Extract the (x, y) coordinate from the center of the cell holding the provided text.  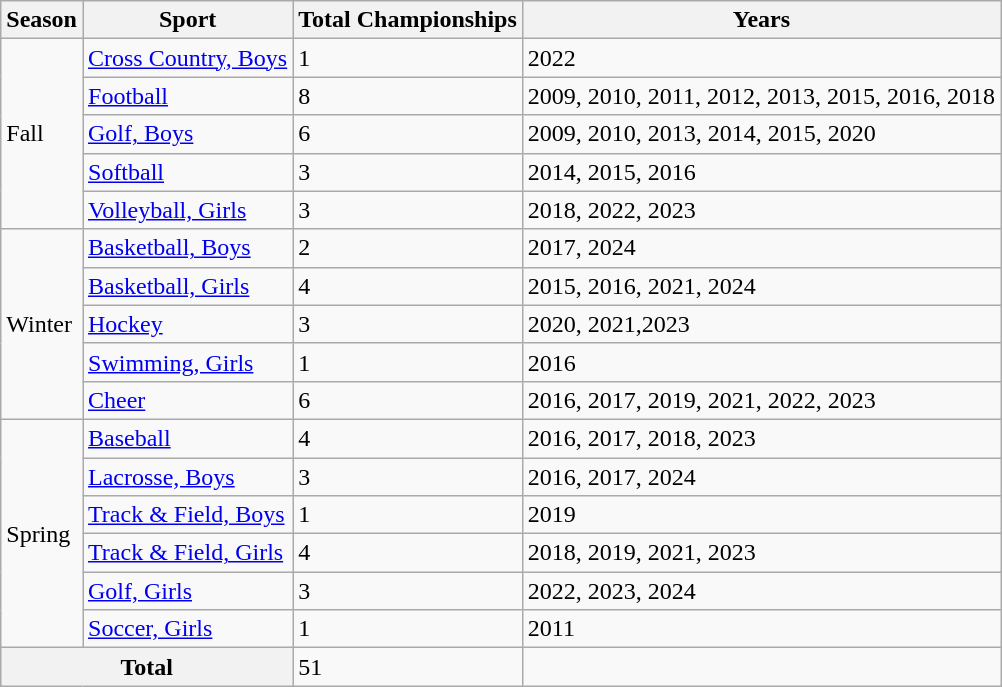
2016, 2017, 2018, 2023 (761, 438)
2011 (761, 629)
Basketball, Boys (187, 248)
Golf, Boys (187, 134)
Cheer (187, 400)
2020, 2021,2023 (761, 324)
2018, 2019, 2021, 2023 (761, 553)
2009, 2010, 2013, 2014, 2015, 2020 (761, 134)
Fall (42, 134)
Swimming, Girls (187, 362)
Football (187, 96)
2014, 2015, 2016 (761, 172)
2022 (761, 58)
2018, 2022, 2023 (761, 210)
2016 (761, 362)
Basketball, Girls (187, 286)
Baseball (187, 438)
2017, 2024 (761, 248)
Sport (187, 20)
2022, 2023, 2024 (761, 591)
Soccer, Girls (187, 629)
2019 (761, 515)
Cross Country, Boys (187, 58)
Season (42, 20)
2016, 2017, 2024 (761, 477)
Total Championships (408, 20)
51 (408, 667)
Winter (42, 324)
2009, 2010, 2011, 2012, 2013, 2015, 2016, 2018 (761, 96)
Volleyball, Girls (187, 210)
Golf, Girls (187, 591)
Track & Field, Boys (187, 515)
Track & Field, Girls (187, 553)
2016, 2017, 2019, 2021, 2022, 2023 (761, 400)
8 (408, 96)
Softball (187, 172)
2015, 2016, 2021, 2024 (761, 286)
Lacrosse, Boys (187, 477)
Spring (42, 533)
2 (408, 248)
Total (147, 667)
Hockey (187, 324)
Years (761, 20)
